Determine the [X, Y] coordinate at the center of the cell enclosing the given text.  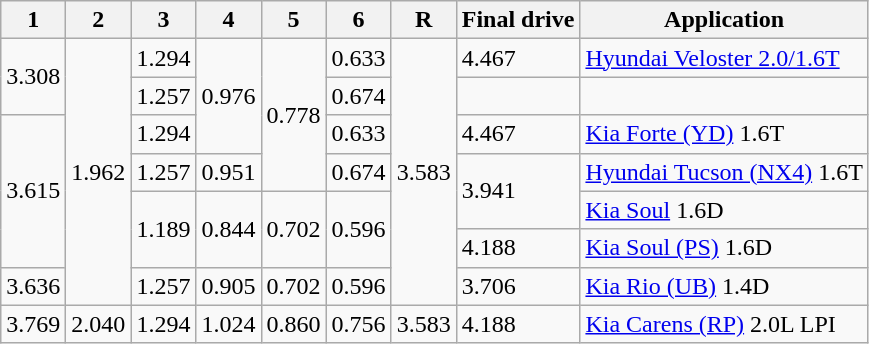
4 [228, 20]
Final drive [518, 20]
6 [358, 20]
5 [294, 20]
0.756 [358, 324]
3 [164, 20]
0.976 [228, 96]
0.951 [228, 172]
0.778 [294, 115]
3.769 [34, 324]
0.860 [294, 324]
1.189 [164, 229]
Application [724, 20]
R [424, 20]
0.844 [228, 229]
3.941 [518, 191]
Kia Forte (YD) 1.6T [724, 134]
Kia Soul (PS) 1.6D [724, 248]
Hyundai Tucson (NX4) 1.6T [724, 172]
1 [34, 20]
Kia Carens (RP) 2.0L LPI [724, 324]
2 [98, 20]
Kia Rio (UB) 1.4D [724, 286]
3.308 [34, 77]
3.706 [518, 286]
0.905 [228, 286]
3.636 [34, 286]
2.040 [98, 324]
Hyundai Veloster 2.0/1.6T [724, 58]
1.962 [98, 172]
1.024 [228, 324]
3.615 [34, 191]
Kia Soul 1.6D [724, 210]
